Capture the cell that displays the provided text and extract its [x, y] central coordinate. 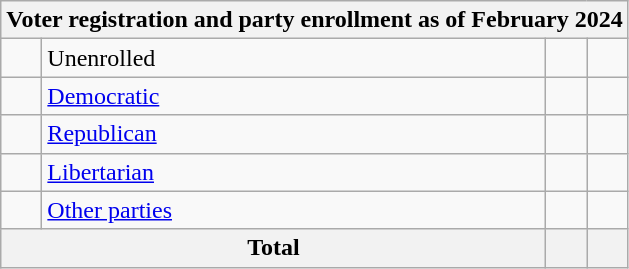
Voter registration and party enrollment as of February 2024 [314, 20]
Other parties [294, 210]
Unenrolled [294, 58]
Total [274, 248]
Libertarian [294, 172]
Republican [294, 134]
Democratic [294, 96]
